Identify which cell holds the provided text, then report its (X, Y) central coordinate. 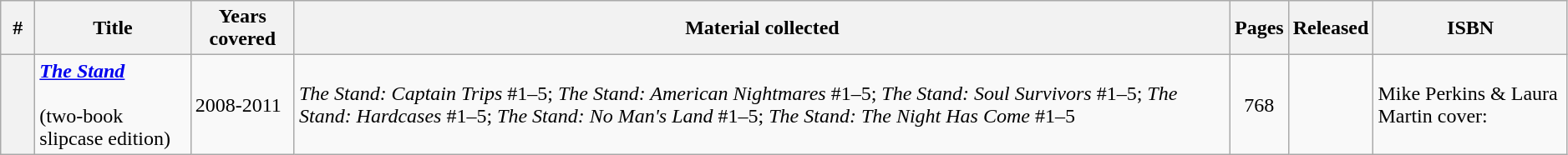
Years covered (242, 28)
# (18, 28)
The Stand(two-book slipcase edition) (113, 105)
Mike Perkins & Laura Martin cover: (1470, 105)
768 (1259, 105)
ISBN (1470, 28)
Title (113, 28)
Material collected (762, 28)
2008-2011 (242, 105)
Pages (1259, 28)
Released (1331, 28)
